Search for the cell housing the specified text and yield its (X, Y) center coordinate. 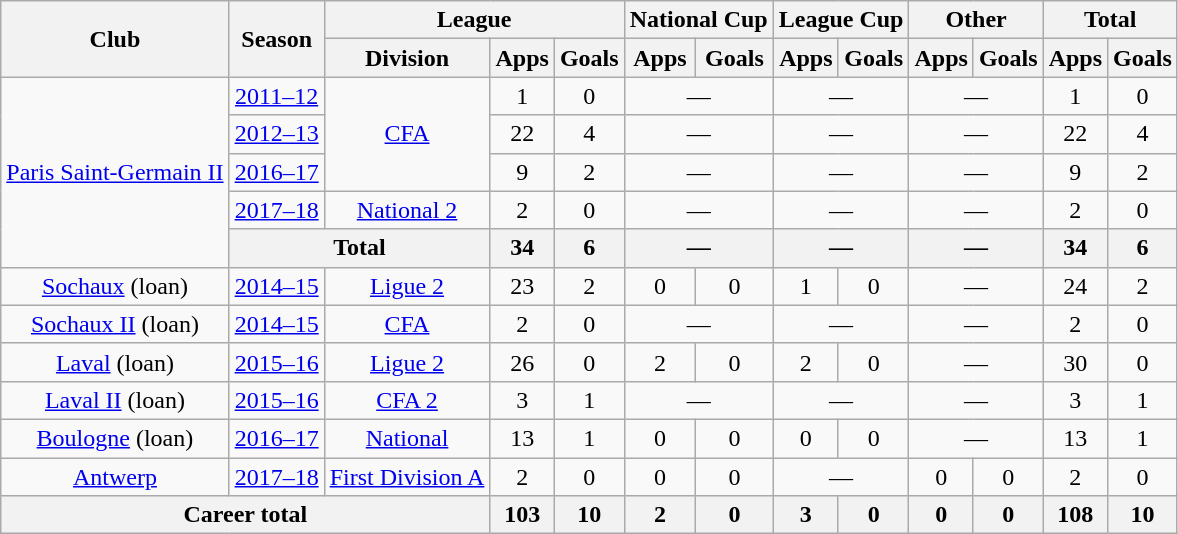
Career total (246, 515)
First Division A (407, 477)
30 (1075, 362)
Paris Saint-Germain II (115, 172)
103 (522, 515)
2012–13 (276, 134)
Other (976, 20)
26 (522, 362)
National (407, 438)
National 2 (407, 210)
Laval II (loan) (115, 400)
24 (1075, 286)
League (474, 20)
108 (1075, 515)
CFA 2 (407, 400)
National Cup (698, 20)
Boulogne (loan) (115, 438)
Club (115, 39)
Sochaux (loan) (115, 286)
Division (407, 58)
23 (522, 286)
Antwerp (115, 477)
League Cup (841, 20)
Sochaux II (loan) (115, 324)
2011–12 (276, 96)
Season (276, 39)
Laval (loan) (115, 362)
